Determine the [x, y] coordinate at the center of the cell enclosing the given text.  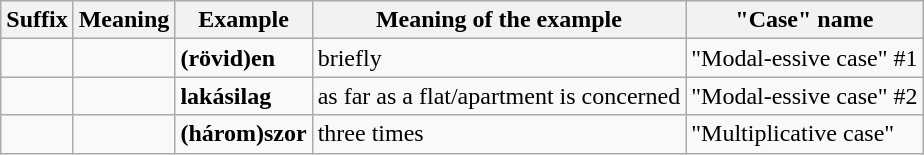
Meaning of the example [499, 20]
Meaning [124, 20]
Suffix [37, 20]
as far as a flat/apartment is concerned [499, 96]
Example [244, 20]
briefly [499, 58]
"Modal-essive case" #2 [804, 96]
three times [499, 134]
(rövid)en [244, 58]
lakásilag [244, 96]
"Multiplicative case" [804, 134]
(három)szor [244, 134]
"Case" name [804, 20]
"Modal-essive case" #1 [804, 58]
